Provide the (X, Y) coordinate of the cell's center where the given text is located.  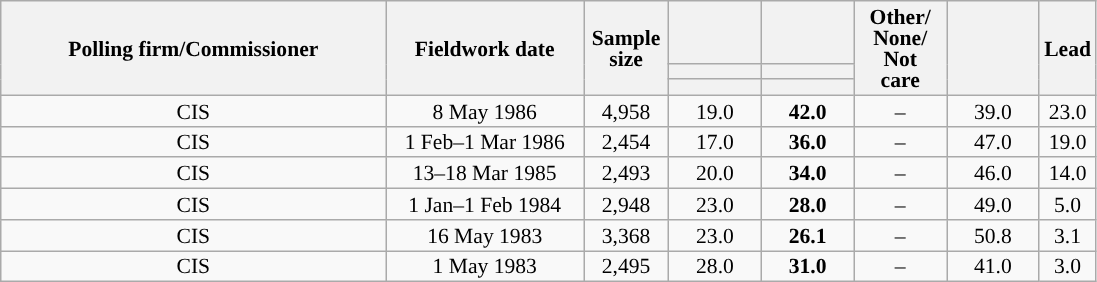
Other/None/Notcare (900, 48)
14.0 (1068, 174)
50.8 (992, 236)
3.1 (1068, 236)
2,493 (626, 174)
2,948 (626, 204)
5.0 (1068, 204)
17.0 (716, 142)
41.0 (992, 266)
3,368 (626, 236)
4,958 (626, 110)
Fieldwork date (485, 48)
13–18 Mar 1985 (485, 174)
Lead (1068, 48)
36.0 (808, 142)
3.0 (1068, 266)
Polling firm/Commissioner (194, 48)
1 Feb–1 Mar 1986 (485, 142)
1 May 1983 (485, 266)
42.0 (808, 110)
1 Jan–1 Feb 1984 (485, 204)
49.0 (992, 204)
Sample size (626, 48)
2,454 (626, 142)
39.0 (992, 110)
31.0 (808, 266)
26.1 (808, 236)
8 May 1986 (485, 110)
2,495 (626, 266)
34.0 (808, 174)
46.0 (992, 174)
47.0 (992, 142)
20.0 (716, 174)
16 May 1983 (485, 236)
